Determine the (x, y) coordinate at the center of the cell enclosing the given text.  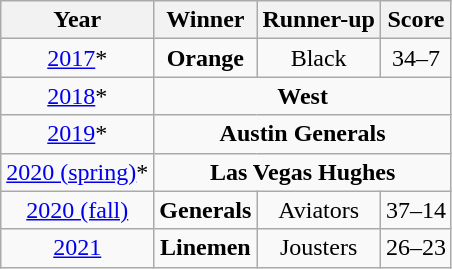
West (303, 96)
2020 (spring)* (78, 172)
37–14 (416, 210)
34–7 (416, 58)
26–23 (416, 248)
2017* (78, 58)
Runner-up (319, 20)
Generals (206, 210)
2021 (78, 248)
2018* (78, 96)
Score (416, 20)
Jousters (319, 248)
Orange (206, 58)
Black (319, 58)
Winner (206, 20)
Austin Generals (303, 134)
Year (78, 20)
2019* (78, 134)
Linemen (206, 248)
2020 (fall) (78, 210)
Aviators (319, 210)
Las Vegas Hughes (303, 172)
